From the cell containing the given text, extract its center point as [x, y] coordinate. 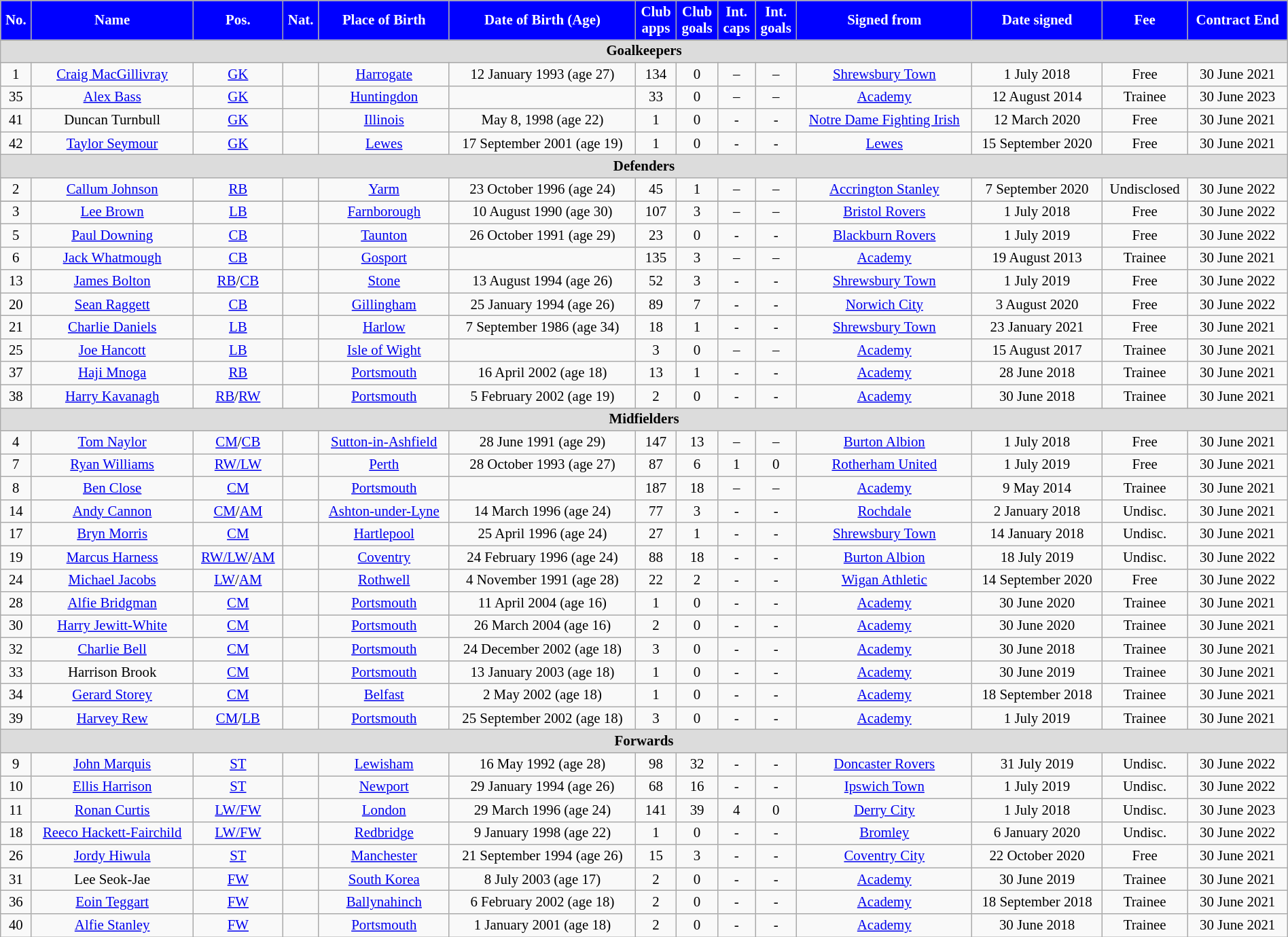
88 [656, 557]
38 [16, 396]
23 January 2021 [1037, 328]
RW/LW/AM [238, 557]
19 [16, 557]
Ben Close [113, 489]
40 [16, 925]
Harlow [384, 328]
Michael Jacobs [113, 580]
87 [656, 465]
Lee Seok-Jae [113, 879]
Name [113, 20]
Alfie Stanley [113, 925]
No. [16, 20]
10 [16, 788]
Pos. [238, 20]
15 [656, 856]
15 August 2017 [1037, 350]
6 February 2002 (age 18) [542, 902]
134 [656, 74]
12 August 2014 [1037, 97]
Andy Cannon [113, 511]
Rothwell [384, 580]
1 January 2001 (age 18) [542, 925]
Paul Downing [113, 235]
Perth [384, 465]
36 [16, 902]
Int.goals [776, 20]
77 [656, 511]
29 January 1994 (age 26) [542, 788]
41 [16, 120]
23 [656, 235]
Gerard Storey [113, 695]
Ashton-under-Lyne [384, 511]
22 [656, 580]
21 September 1994 (age 26) [542, 856]
26 October 1991 (age 29) [542, 235]
Ryan Williams [113, 465]
Date signed [1037, 20]
15 September 2020 [1037, 143]
20 [16, 304]
6 January 2020 [1037, 833]
Manchester [384, 856]
17 [16, 534]
Rochdale [884, 511]
Undisclosed [1145, 190]
28 June 1991 (age 29) [542, 442]
Harvey Rew [113, 718]
Fee [1145, 20]
Harrogate [384, 74]
Marcus Harness [113, 557]
8 [16, 489]
Accrington Stanley [884, 190]
Harrison Brook [113, 672]
35 [16, 97]
29 March 1996 (age 24) [542, 810]
Farnborough [384, 212]
45 [656, 190]
Nat. [300, 20]
LW/AM [238, 580]
3 August 2020 [1037, 304]
Norwich City [884, 304]
Hartlepool [384, 534]
Bryn Morris [113, 534]
7 September 2020 [1037, 190]
52 [656, 281]
28 [16, 603]
Lee Brown [113, 212]
25 April 1996 (age 24) [542, 534]
Reeco Hackett-Fairchild [113, 833]
Coventry City [884, 856]
68 [656, 788]
Charlie Daniels [113, 328]
Contract End [1238, 20]
May 8, 1998 (age 22) [542, 120]
Sean Raggett [113, 304]
11 [16, 810]
Clubapps [656, 20]
Eoin Teggart [113, 902]
14 March 1996 (age 24) [542, 511]
37 [16, 373]
Clubgoals [697, 20]
Redbridge [384, 833]
Duncan Turnbull [113, 120]
18 July 2019 [1037, 557]
24 [16, 580]
16 April 2002 (age 18) [542, 373]
25 [16, 350]
Sutton-in-Ashfield [384, 442]
24 February 1996 (age 24) [542, 557]
RB/CB [238, 281]
Charlie Bell [113, 649]
Midfielders [644, 419]
Ipswich Town [884, 788]
21 [16, 328]
Alfie Bridgman [113, 603]
14 [16, 511]
5 February 2002 (age 19) [542, 396]
Joe Hancott [113, 350]
Stone [384, 281]
26 March 2004 (age 16) [542, 626]
Derry City [884, 810]
CM/LB [238, 718]
27 [656, 534]
187 [656, 489]
Belfast [384, 695]
Defenders [644, 166]
Coventry [384, 557]
Doncaster Rovers [884, 764]
98 [656, 764]
Callum Johnson [113, 190]
42 [16, 143]
Haji Mnoga [113, 373]
26 [16, 856]
31 [16, 879]
CM/CB [238, 442]
141 [656, 810]
16 May 1992 (age 28) [542, 764]
Taunton [384, 235]
13 August 1994 (age 26) [542, 281]
RB/RW [238, 396]
Int.caps [736, 20]
Tom Naylor [113, 442]
Harry Jewitt-White [113, 626]
Yarm [384, 190]
107 [656, 212]
2 January 2018 [1037, 511]
9 [16, 764]
2 May 2002 (age 18) [542, 695]
147 [656, 442]
22 October 2020 [1037, 856]
13 January 2003 (age 18) [542, 672]
12 March 2020 [1037, 120]
Wigan Athletic [884, 580]
Harry Kavanagh [113, 396]
89 [656, 304]
9 May 2014 [1037, 489]
28 June 2018 [1037, 373]
Bromley [884, 833]
25 September 2002 (age 18) [542, 718]
Newport [384, 788]
Jack Whatmough [113, 258]
Illinois [384, 120]
17 September 2001 (age 19) [542, 143]
Ballynahinch [384, 902]
Signed from [884, 20]
RW/LW [238, 465]
London [384, 810]
10 August 1990 (age 30) [542, 212]
16 [697, 788]
Gosport [384, 258]
South Korea [384, 879]
14 September 2020 [1037, 580]
Forwards [644, 741]
Craig MacGillivray [113, 74]
14 January 2018 [1037, 534]
24 December 2002 (age 18) [542, 649]
James Bolton [113, 281]
25 January 1994 (age 26) [542, 304]
4 November 1991 (age 28) [542, 580]
Lewisham [384, 764]
12 January 1993 (age 27) [542, 74]
8 July 2003 (age 17) [542, 879]
19 August 2013 [1037, 258]
Blackburn Rovers [884, 235]
Notre Dame Fighting Irish [884, 120]
11 April 2004 (age 16) [542, 603]
30 [16, 626]
28 October 1993 (age 27) [542, 465]
Jordy Hiwula [113, 856]
Goalkeepers [644, 51]
Ronan Curtis [113, 810]
31 July 2019 [1037, 764]
Ellis Harrison [113, 788]
CM/AM [238, 511]
7 September 1986 (age 34) [542, 328]
Alex Bass [113, 97]
135 [656, 258]
Isle of Wight [384, 350]
5 [16, 235]
Huntingdon [384, 97]
34 [16, 695]
Date of Birth (Age) [542, 20]
Gillingham [384, 304]
Bristol Rovers [884, 212]
9 January 1998 (age 22) [542, 833]
John Marquis [113, 764]
Rotherham United [884, 465]
Place of Birth [384, 20]
23 October 1996 (age 24) [542, 190]
Taylor Seymour [113, 143]
